For the text-containing cell, return its midpoint in (x, y) coordinate format. 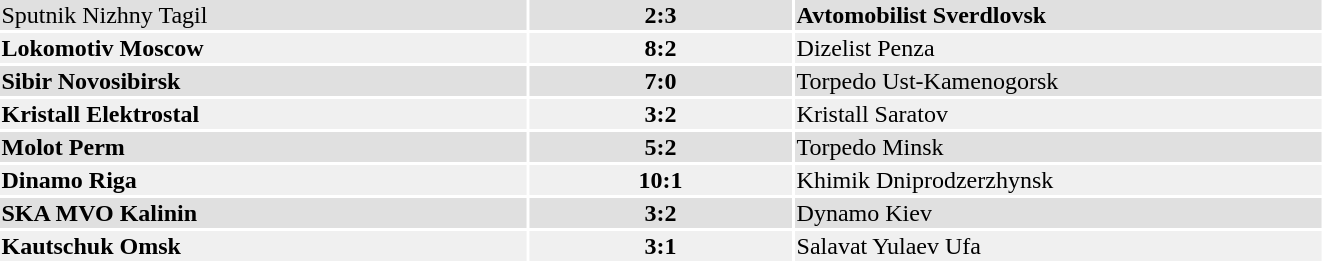
3:1 (660, 246)
5:2 (660, 147)
Khimik Dniprodzerzhynsk (1058, 180)
Avtomobilist Sverdlovsk (1058, 15)
Kristall Saratov (1058, 114)
Salavat Yulaev Ufa (1058, 246)
2:3 (660, 15)
Dynamo Kiev (1058, 213)
Sibir Novosibirsk (263, 81)
Kautschuk Omsk (263, 246)
10:1 (660, 180)
Molot Perm (263, 147)
Lokomotiv Moscow (263, 48)
Torpedo Ust-Kamenogorsk (1058, 81)
SKA MVO Kalinin (263, 213)
Sputnik Nizhny Tagil (263, 15)
Dinamo Riga (263, 180)
Kristall Elektrostal (263, 114)
8:2 (660, 48)
7:0 (660, 81)
Torpedo Minsk (1058, 147)
Dizelist Penza (1058, 48)
